Detect which cell encompasses the target text, then output its (x, y) center coordinate. 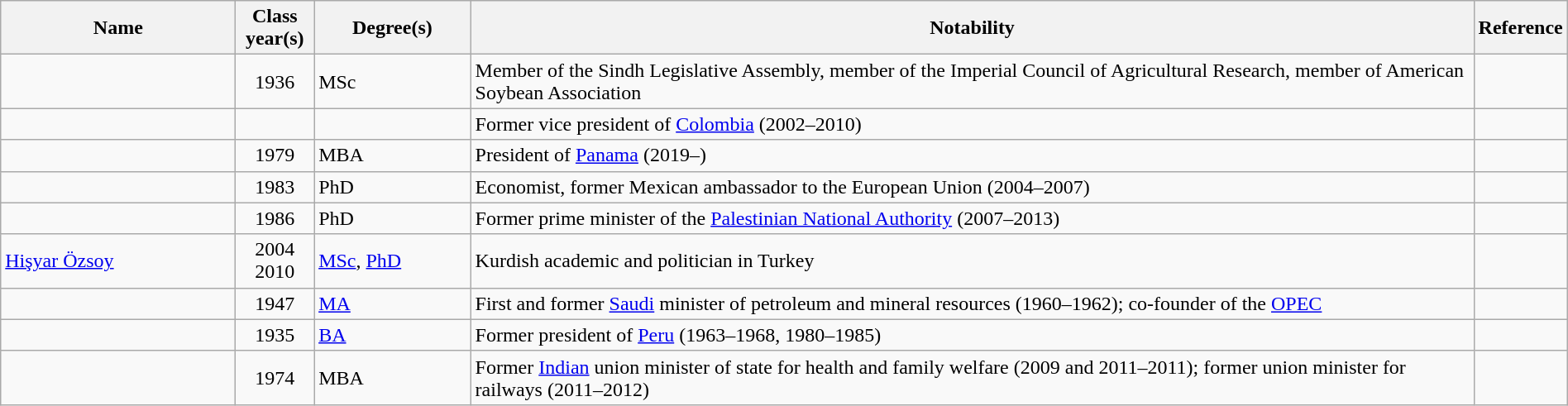
Class year(s) (275, 28)
20042010 (275, 261)
Member of the Sindh Legislative Assembly, member of the Imperial Council of Agricultural Research, member of American Soybean Association (973, 81)
Former vice president of Colombia (2002–2010) (973, 124)
MA (392, 303)
BA (392, 335)
Kurdish academic and politician in Turkey (973, 261)
Reference (1520, 28)
Former prime minister of the Palestinian National Authority (2007–2013) (973, 218)
Former Indian union minister of state for health and family welfare (2009 and 2011–2011); former union minister for railways (2011–2012) (973, 377)
Degree(s) (392, 28)
MSc (392, 81)
Hişyar Özsoy (118, 261)
1986 (275, 218)
1974 (275, 377)
1935 (275, 335)
Notability (973, 28)
First and former Saudi minister of petroleum and mineral resources (1960–1962); co-founder of the OPEC (973, 303)
Economist, former Mexican ambassador to the European Union (2004–2007) (973, 187)
1979 (275, 155)
Name (118, 28)
1936 (275, 81)
MSc, PhD (392, 261)
Former president of Peru (1963–1968, 1980–1985) (973, 335)
President of Panama (2019–) (973, 155)
1947 (275, 303)
1983 (275, 187)
